From the cell containing the given text, extract its center point as [x, y] coordinate. 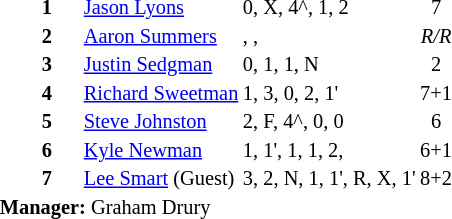
1, 3, 0, 2, 1' [329, 94]
Lee Smart (Guest) [161, 180]
Richard Sweetman [161, 94]
0, 1, 1, N [329, 66]
, , [329, 36]
1, 1', 1, 1, 2, [329, 150]
2, F, 4^, 0, 0 [329, 122]
5 [60, 122]
3, 2, N, 1, 1', R, X, 1' [329, 180]
4 [60, 94]
Kyle Newman [161, 150]
Justin Sedgman [161, 66]
7 [60, 180]
2 [60, 36]
6 [60, 150]
Steve Johnston [161, 122]
3 [60, 66]
Aaron Summers [161, 36]
